Determine the [x, y] coordinate at the center of the cell enclosing the given text.  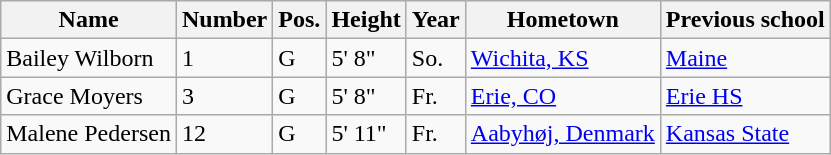
So. [436, 58]
Kansas State [745, 134]
3 [224, 96]
Malene Pedersen [89, 134]
Number [224, 20]
Wichita, KS [562, 58]
Aabyhøj, Denmark [562, 134]
Hometown [562, 20]
Bailey Wilborn [89, 58]
Erie, CO [562, 96]
Year [436, 20]
12 [224, 134]
Height [366, 20]
Erie HS [745, 96]
Previous school [745, 20]
Name [89, 20]
Pos. [300, 20]
Maine [745, 58]
Grace Moyers [89, 96]
1 [224, 58]
5' 11" [366, 134]
